Extract the (X, Y) coordinate from the center of the cell holding the provided text.  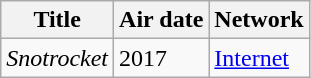
Air date (162, 20)
Title (58, 20)
2017 (162, 58)
Snotrocket (58, 58)
Internet (259, 58)
Network (259, 20)
